Return [x, y] of the center of cell containing provided text 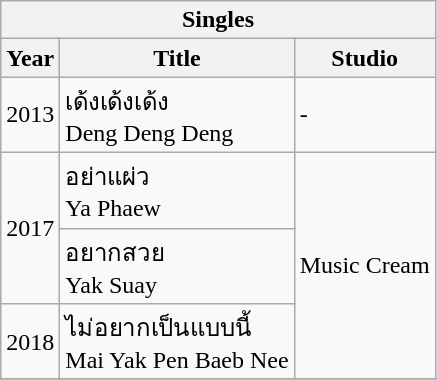
2013 [30, 115]
เด้งเด้งเด้งDeng Deng Deng [177, 115]
Singles [218, 20]
Music Cream [364, 266]
อยากสวยYak Suay [177, 266]
2018 [30, 342]
อย่าแผ่วYa Phaew [177, 190]
2017 [30, 228]
Studio [364, 58]
Title [177, 58]
Year [30, 58]
ไม่อยากเป็นแบบนี้Mai Yak Pen Baeb Nee [177, 342]
- [364, 115]
